Scan for the cell matching the given text and deliver its [X, Y] coordinate at center. 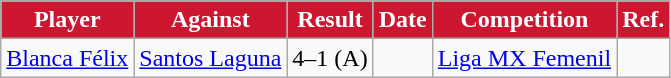
4–1 (A) [330, 58]
Ref. [644, 20]
Result [330, 20]
Santos Laguna [210, 58]
Date [402, 20]
Player [68, 20]
Against [210, 20]
Liga MX Femenil [524, 58]
Blanca Félix [68, 58]
Competition [524, 20]
